Search for the cell housing the specified text and yield its (x, y) center coordinate. 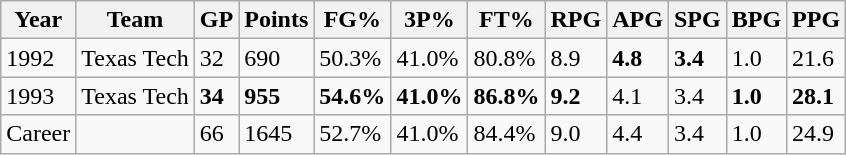
66 (216, 134)
3P% (430, 20)
Career (38, 134)
32 (216, 58)
Year (38, 20)
PPG (816, 20)
84.4% (506, 134)
4.8 (638, 58)
54.6% (352, 96)
28.1 (816, 96)
1992 (38, 58)
FT% (506, 20)
8.9 (576, 58)
FG% (352, 20)
690 (276, 58)
34 (216, 96)
GP (216, 20)
50.3% (352, 58)
SPG (697, 20)
BPG (756, 20)
4.4 (638, 134)
86.8% (506, 96)
1645 (276, 134)
APG (638, 20)
52.7% (352, 134)
21.6 (816, 58)
Points (276, 20)
9.2 (576, 96)
1993 (38, 96)
9.0 (576, 134)
955 (276, 96)
Team (136, 20)
RPG (576, 20)
24.9 (816, 134)
4.1 (638, 96)
80.8% (506, 58)
